Capture the cell that displays the provided text and extract its (x, y) central coordinate. 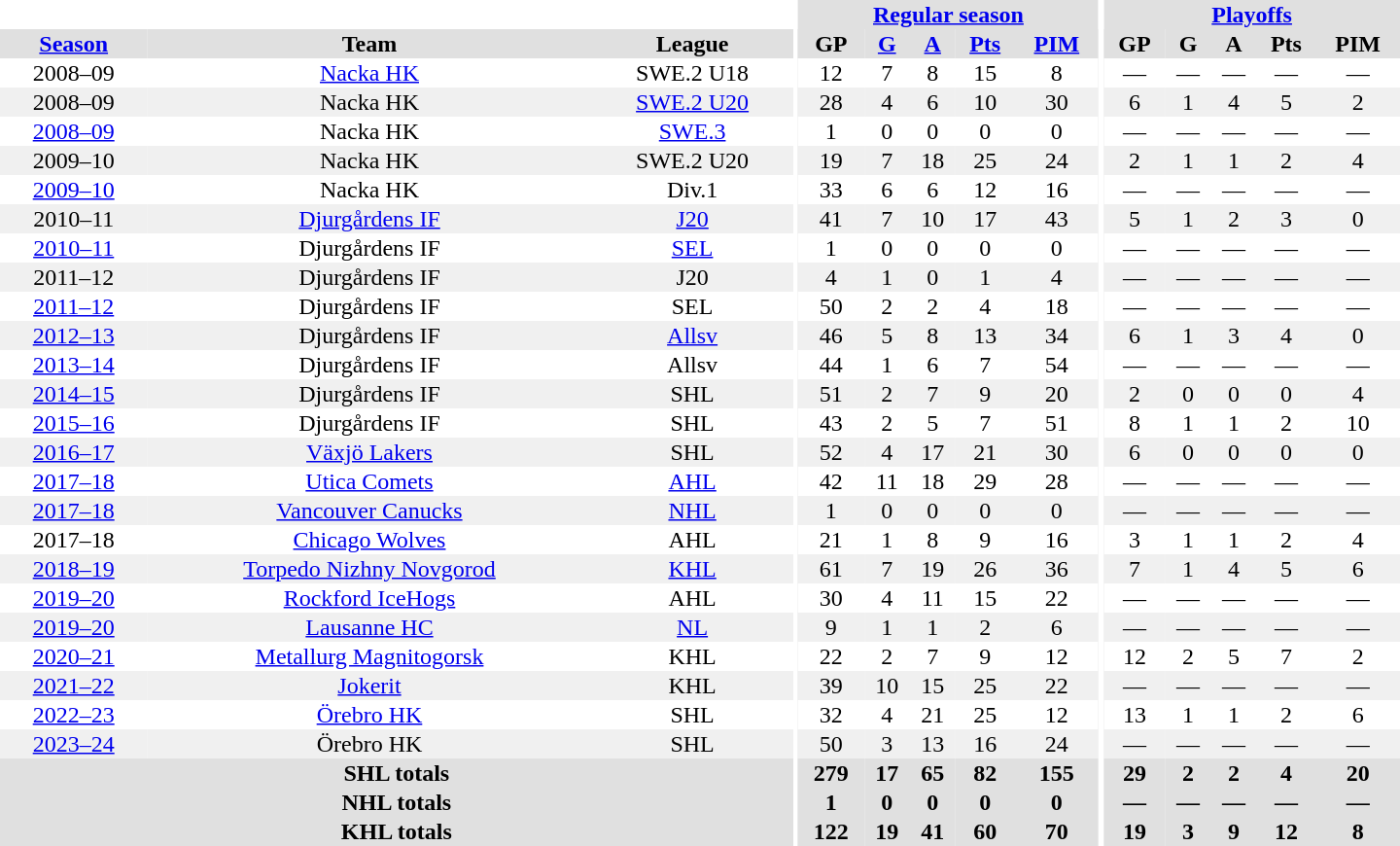
Jokerit (369, 686)
82 (986, 773)
279 (831, 773)
2014–15 (74, 394)
36 (1057, 569)
Regular season (949, 15)
46 (831, 335)
155 (1057, 773)
61 (831, 569)
Div.1 (692, 190)
Vancouver Canucks (369, 511)
32 (831, 715)
Team (369, 44)
SWE.2 U18 (692, 73)
Chicago Wolves (369, 540)
KHL totals (397, 831)
52 (831, 452)
2022–23 (74, 715)
44 (831, 365)
33 (831, 190)
2023–24 (74, 744)
Torpedo Nizhny Novgorod (369, 569)
Utica Comets (369, 481)
Playoffs (1252, 15)
2021–22 (74, 686)
SHL totals (397, 773)
Växjö Lakers (369, 452)
60 (986, 831)
65 (933, 773)
Season (74, 44)
NHL totals (397, 802)
NL (692, 627)
2015–16 (74, 423)
54 (1057, 365)
42 (831, 481)
2016–17 (74, 452)
34 (1057, 335)
39 (831, 686)
2020–21 (74, 656)
Lausanne HC (369, 627)
NHL (692, 511)
122 (831, 831)
League (692, 44)
26 (986, 569)
70 (1057, 831)
SWE.3 (692, 131)
2013–14 (74, 365)
Metallurg Magnitogorsk (369, 656)
2012–13 (74, 335)
Rockford IceHogs (369, 598)
2018–19 (74, 569)
